Return the (x, y) coordinate for the center point of the cell that contains the specified text.  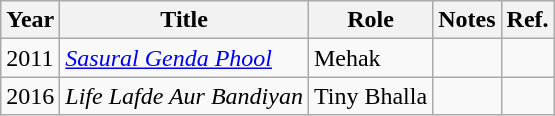
Mehak (370, 58)
2011 (30, 58)
2016 (30, 96)
Sasural Genda Phool (184, 58)
Ref. (528, 20)
Title (184, 20)
Tiny Bhalla (370, 96)
Life Lafde Aur Bandiyan (184, 96)
Role (370, 20)
Year (30, 20)
Notes (467, 20)
